Detect which cell encompasses the target text, then output its (X, Y) center coordinate. 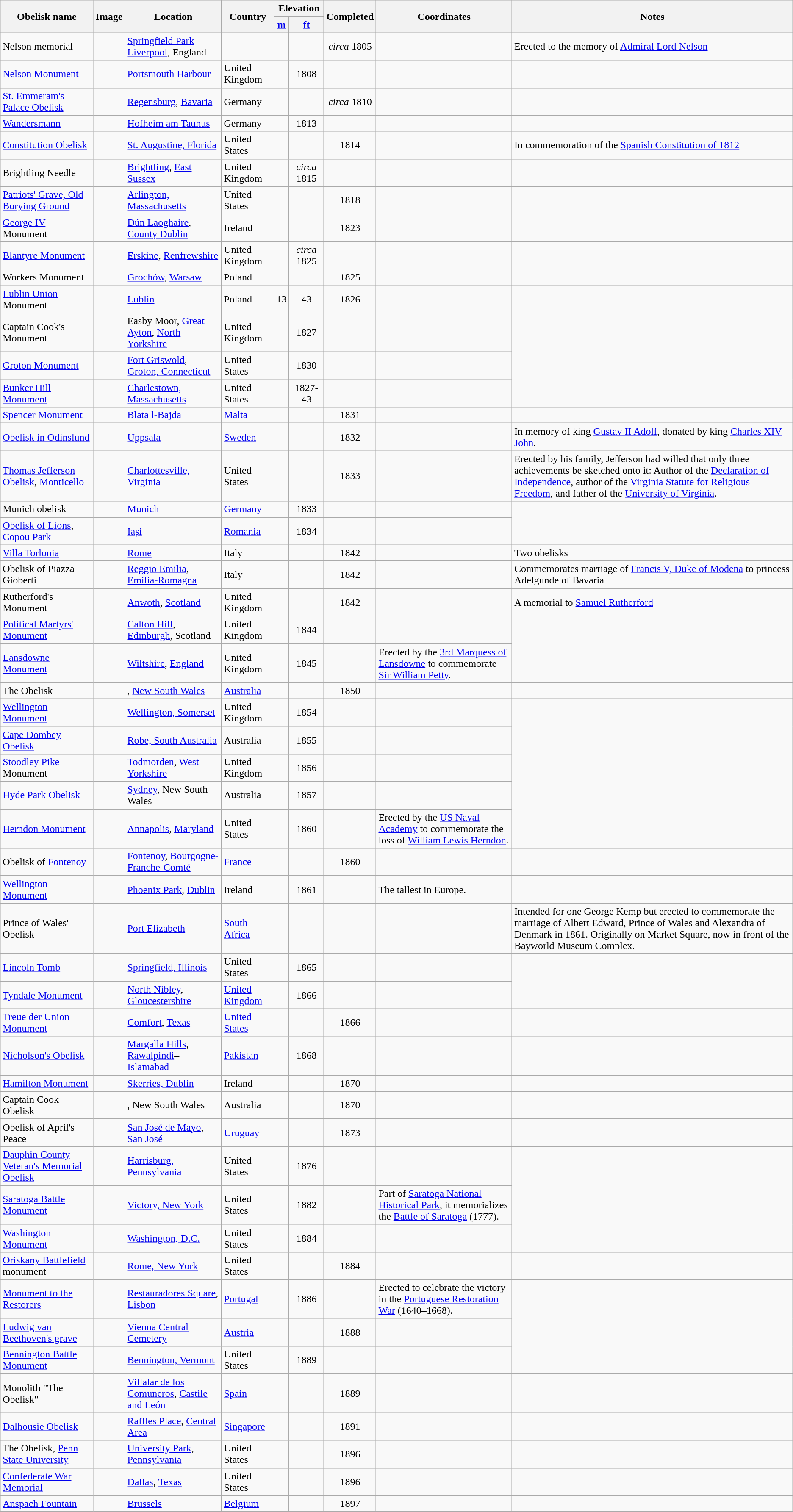
Fort Griswold, Groton, Connecticut (173, 366)
Romania (248, 531)
Easby Moor, Great Ayton, North Yorkshire (173, 333)
1882 (307, 1205)
1830 (307, 366)
Calton Hill, Edinburgh, Scotland (173, 630)
Brussels (173, 1504)
1827-43 (307, 393)
George IV Monument (47, 228)
Thomas Jefferson Obelisk, Monticello (47, 476)
In memory of king Gustav II Adolf, donated by king Charles XIV John. (652, 437)
The Obelisk (47, 691)
Vienna Central Cemetery (173, 1333)
Obelisk of Piazza Gioberti (47, 574)
Munich (173, 509)
Skerries, Dublin (173, 1083)
Saratoga Battle Monument (47, 1205)
Erected to the memory of Admiral Lord Nelson (652, 47)
Groton Monument (47, 366)
Erected by the 3rd Marquess of Lansdowne to commemorate Sir William Petty. (444, 663)
Austria (248, 1333)
Nelson Monument (47, 74)
Captain Cook's Monument (47, 333)
1827 (307, 333)
Pakistan (248, 1056)
Malta (248, 415)
University Park, Pennsylvania (173, 1454)
Erskine, Renfrewshire (173, 255)
1834 (307, 531)
Rutherford's Monument (47, 602)
1876 (307, 1166)
m (281, 25)
Port Elizabeth (173, 929)
Comfort, Texas (173, 1023)
Erected to celebrate the victory in the Portuguese Restoration War (1640–1668). (444, 1299)
1868 (307, 1056)
Monolith "The Obelisk" (47, 1393)
1845 (307, 663)
Brightling Needle (47, 173)
Bennington, Vermont (173, 1360)
In commemoration of the Spanish Constitution of 1812 (652, 145)
Annapolis, Maryland (173, 829)
Erected by the US Naval Academy to commemorate the loss of William Lewis Herndon. (444, 829)
Lublin Union Monument (47, 299)
Image (109, 17)
Sydney, New South Wales (173, 796)
ft (307, 25)
Notes (652, 17)
Brightling, East Sussex (173, 173)
Rome, New York (173, 1266)
1826 (350, 299)
Villalar de los Comuneros, Castile and León (173, 1393)
Phoenix Park, Dublin (173, 890)
Obelisk of Lions, Copou Park (47, 531)
1825 (350, 277)
Monument to the Restorers (47, 1299)
1897 (350, 1504)
Grochów, Warsaw (173, 277)
Springfield, Illinois (173, 968)
1891 (350, 1427)
Raffles Place, Central Area (173, 1427)
Bunker Hill Monument (47, 393)
1873 (350, 1133)
Political Martyrs' Monument (47, 630)
circa 1810 (350, 102)
Confederate War Memorial (47, 1482)
Coordinates (444, 17)
Obelisk of April's Peace (47, 1133)
Two obelisks (652, 553)
Uruguay (248, 1133)
1854 (307, 713)
Todmorden, West Yorkshire (173, 768)
Location (173, 17)
Obelisk of Fontenoy (47, 862)
Rome (173, 553)
Robe, South Australia (173, 740)
circa 1825 (307, 255)
Dallas, Texas (173, 1482)
Spencer Monument (47, 415)
Munich obelisk (47, 509)
1808 (307, 74)
1888 (350, 1333)
circa 1815 (307, 173)
Part of Saratoga National Historical Park, it memorializes the Battle of Saratoga (1777). (444, 1205)
Herndon Monument (47, 829)
Anspach Fountain (47, 1504)
Washington, D.C. (173, 1238)
Victory, New York (173, 1205)
Treue der Union Monument (47, 1023)
1861 (307, 890)
Commemorates marriage of Francis V, Duke of Modena to princess Adelgunde of Bavaria (652, 574)
1813 (307, 123)
Hamilton Monument (47, 1083)
1857 (307, 796)
Obelisk in Odinslund (47, 437)
Springfield Park Liverpool, England (173, 47)
1865 (307, 968)
Dalhousie Obelisk (47, 1427)
Hofheim am Taunus (173, 123)
St. Augustine, Florida (173, 145)
Stoodley Pike Monument (47, 768)
Iași (173, 531)
The tallest in Europe. (444, 890)
Workers Monument (47, 277)
Spain (248, 1393)
Wiltshire, England (173, 663)
1832 (350, 437)
Completed (350, 17)
South Africa (248, 929)
Blantyre Monument (47, 255)
Captain Cook Obelisk (47, 1105)
Lincoln Tomb (47, 968)
1856 (307, 768)
St. Emmeram's Palace Obelisk (47, 102)
Portsmouth Harbour (173, 74)
Tyndale Monument (47, 995)
Hyde Park Obelisk (47, 796)
Charlestown, Massachusetts (173, 393)
1818 (350, 200)
Anwoth, Scotland (173, 602)
Reggio Emilia, Emilia-Romagna (173, 574)
1886 (307, 1299)
France (248, 862)
North Nibley, Gloucestershire (173, 995)
Bennington Battle Monument (47, 1360)
Singapore (248, 1427)
Arlington, Massachusetts (173, 200)
Elevation (299, 8)
Wellington, Somerset (173, 713)
Margalla Hills, Rawalpindi–Islamabad (173, 1056)
Prince of Wales' Obelisk (47, 929)
Lansdowne Monument (47, 663)
Oriskany Battlefield monument (47, 1266)
Patriots' Grave, Old Burying Ground (47, 200)
Charlottesville, Virginia (173, 476)
Cape Dombey Obelisk (47, 740)
Wandersmann (47, 123)
Fontenoy, Bourgogne-Franche-Comté (173, 862)
San José de Mayo, San José (173, 1133)
circa 1805 (350, 47)
43 (307, 299)
Lublin (173, 299)
Ludwig van Beethoven's grave (47, 1333)
Constitution Obelisk (47, 145)
1814 (350, 145)
1823 (350, 228)
Villa Torlonia (47, 553)
Restauradores Square, Lisbon (173, 1299)
Uppsala (173, 437)
Washington Monument (47, 1238)
The Obelisk, Penn State University (47, 1454)
1831 (350, 415)
Nicholson's Obelisk (47, 1056)
1844 (307, 630)
Regensburg, Bavaria (173, 102)
Dún Laoghaire, County Dublin (173, 228)
Portugal (248, 1299)
Harrisburg, Pennsylvania (173, 1166)
Blata l-Bajda (173, 415)
Nelson memorial (47, 47)
13 (281, 299)
Belgium (248, 1504)
Dauphin County Veteran's Memorial Obelisk (47, 1166)
Sweden (248, 437)
1850 (350, 691)
Country (248, 17)
Obelisk name (47, 17)
1855 (307, 740)
A memorial to Samuel Rutherford (652, 602)
